Pinpoint the cell where the given text exists, returning its (x, y) midpoint coordinate. 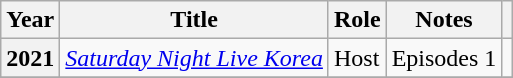
Role (357, 20)
Saturday Night Live Korea (194, 58)
Title (194, 20)
2021 (30, 58)
Episodes 1 (444, 58)
Notes (444, 20)
Year (30, 20)
Host (357, 58)
